For the text-containing cell, return its midpoint in (X, Y) coordinate format. 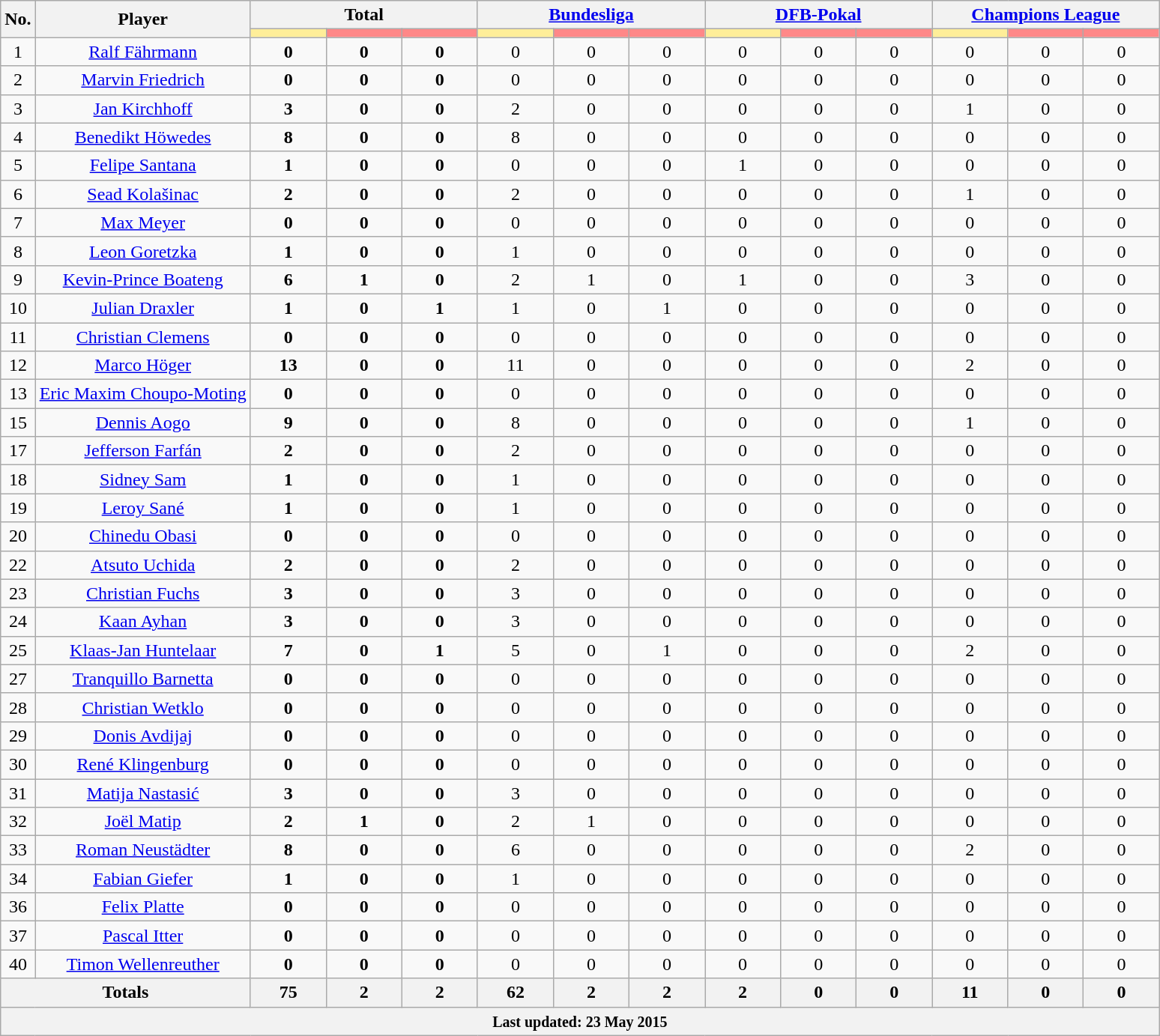
Eric Maxim Choupo-Moting (142, 394)
Jan Kirchhoff (142, 109)
62 (516, 993)
Christian Wetklo (142, 707)
Bundesliga (590, 15)
17 (18, 451)
Tranquillo Barnetta (142, 679)
4 (18, 137)
Player (142, 19)
19 (18, 508)
25 (18, 650)
Max Meyer (142, 222)
40 (18, 964)
Klaas-Jan Huntelaar (142, 650)
37 (18, 936)
Sead Kolašinac (142, 194)
No. (18, 19)
Matija Nastasić (142, 793)
27 (18, 679)
Christian Clemens (142, 336)
Chinedu Obasi (142, 536)
Felipe Santana (142, 166)
Christian Fuchs (142, 593)
31 (18, 793)
Fabian Giefer (142, 879)
René Klingenburg (142, 764)
DFB-Pokal (818, 15)
Kaan Ayhan (142, 622)
Benedikt Höwedes (142, 137)
Sidney Sam (142, 479)
34 (18, 879)
Timon Wellenreuther (142, 964)
Totals (126, 993)
Jefferson Farfán (142, 451)
Last updated: 23 May 2015 (580, 1021)
Kevin-Prince Boateng (142, 279)
Dennis Aogo (142, 422)
30 (18, 764)
Roman Neustädter (142, 850)
Total (364, 15)
36 (18, 907)
Pascal Itter (142, 936)
Joël Matip (142, 822)
Marvin Friedrich (142, 80)
Champions League (1046, 15)
Leon Goretzka (142, 251)
24 (18, 622)
Felix Platte (142, 907)
28 (18, 707)
75 (288, 993)
Ralf Fährmann (142, 52)
32 (18, 822)
Donis Avdijaj (142, 736)
22 (18, 565)
23 (18, 593)
10 (18, 308)
18 (18, 479)
Marco Höger (142, 366)
Atsuto Uchida (142, 565)
29 (18, 736)
Julian Draxler (142, 308)
20 (18, 536)
12 (18, 366)
33 (18, 850)
Leroy Sané (142, 508)
15 (18, 422)
